Provide the (X, Y) coordinate of the cell's center where the given text is located.  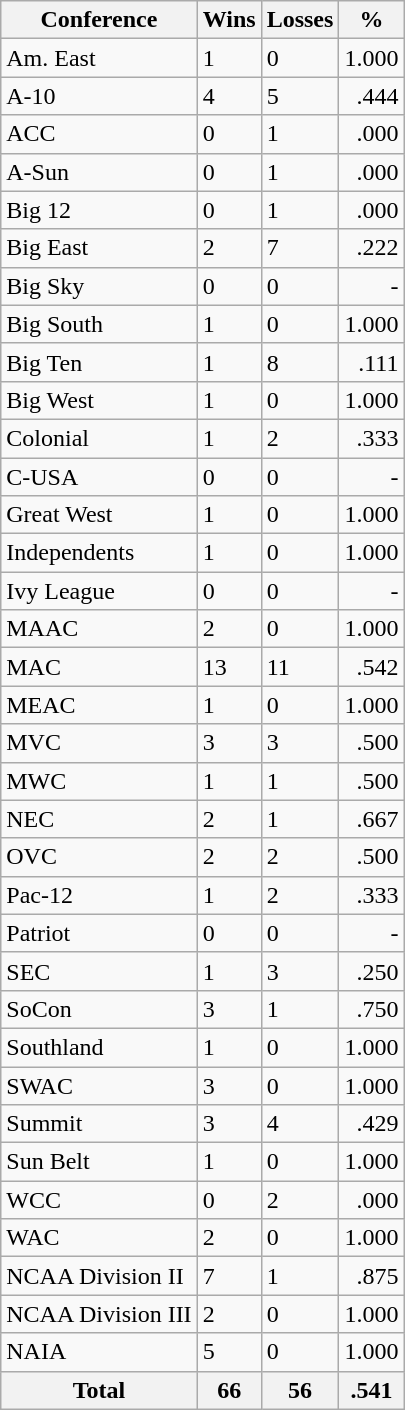
Big 12 (99, 210)
Big South (99, 324)
SoCon (99, 1009)
Great West (99, 515)
Pac-12 (99, 895)
8 (300, 362)
11 (300, 667)
.541 (372, 1390)
Big Sky (99, 286)
.542 (372, 667)
NAIA (99, 1352)
.250 (372, 971)
SEC (99, 971)
Big Ten (99, 362)
Total (99, 1390)
MAC (99, 667)
.750 (372, 1009)
Independents (99, 553)
Summit (99, 1124)
.111 (372, 362)
% (372, 20)
NCAA Division II (99, 1276)
Big West (99, 400)
SWAC (99, 1085)
13 (229, 667)
56 (300, 1390)
.875 (372, 1276)
.444 (372, 96)
Am. East (99, 58)
WCC (99, 1200)
Wins (229, 20)
Southland (99, 1047)
MWC (99, 781)
Losses (300, 20)
66 (229, 1390)
Ivy League (99, 591)
.429 (372, 1124)
.222 (372, 248)
OVC (99, 857)
MEAC (99, 705)
MAAC (99, 629)
Sun Belt (99, 1162)
Colonial (99, 438)
Patriot (99, 933)
C-USA (99, 477)
A-10 (99, 96)
Big East (99, 248)
Conference (99, 20)
A-Sun (99, 172)
NCAA Division III (99, 1314)
WAC (99, 1238)
ACC (99, 134)
NEC (99, 819)
.667 (372, 819)
MVC (99, 743)
